Determine the [x, y] coordinate at the center of the cell enclosing the given text.  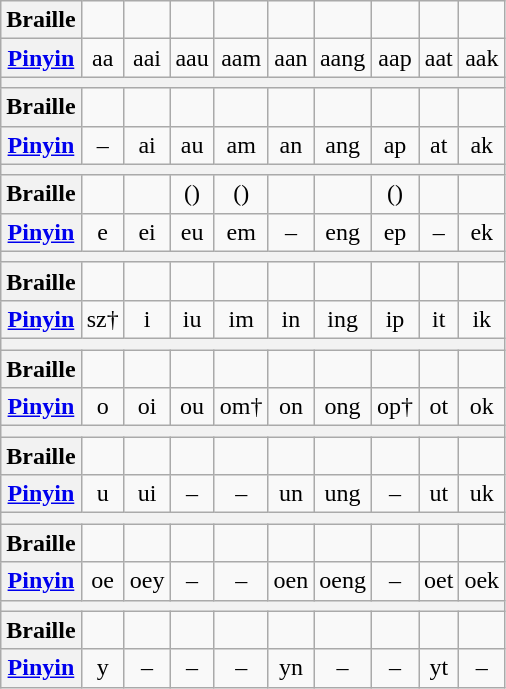
ui [147, 494]
at [439, 145]
em [241, 232]
oeng [343, 581]
ang [343, 145]
aa [102, 58]
eu [192, 232]
ong [343, 407]
ik [482, 319]
im [241, 319]
it [439, 319]
un [291, 494]
oe [102, 581]
op† [394, 407]
e [102, 232]
aan [291, 58]
oi [147, 407]
uk [482, 494]
in [291, 319]
o [102, 407]
u [102, 494]
y [102, 668]
sz† [102, 319]
ut [439, 494]
ei [147, 232]
aai [147, 58]
ep [394, 232]
aang [343, 58]
oey [147, 581]
ap [394, 145]
yn [291, 668]
ek [482, 232]
aak [482, 58]
ou [192, 407]
eng [343, 232]
iu [192, 319]
oek [482, 581]
oet [439, 581]
ip [394, 319]
ok [482, 407]
an [291, 145]
ung [343, 494]
aap [394, 58]
aau [192, 58]
ai [147, 145]
am [241, 145]
aat [439, 58]
oen [291, 581]
i [147, 319]
ing [343, 319]
au [192, 145]
om† [241, 407]
aam [241, 58]
yt [439, 668]
ot [439, 407]
on [291, 407]
ak [482, 145]
